Capture the cell that displays the provided text and extract its (x, y) central coordinate. 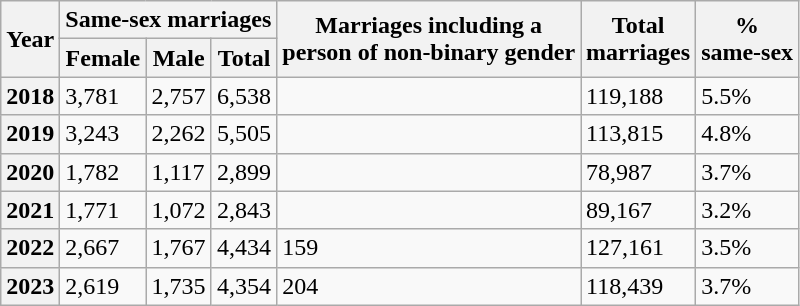
Male (178, 58)
119,188 (638, 96)
Total marriages (638, 39)
Year (30, 39)
6,538 (244, 96)
78,987 (638, 172)
2,619 (103, 286)
2020 (30, 172)
Female (103, 58)
127,161 (638, 248)
1,771 (103, 210)
4.8% (748, 134)
2022 (30, 248)
2,843 (244, 210)
% same-sex (748, 39)
Total (244, 58)
2021 (30, 210)
89,167 (638, 210)
1,735 (178, 286)
3,243 (103, 134)
3,781 (103, 96)
204 (429, 286)
2019 (30, 134)
5,505 (244, 134)
5.5% (748, 96)
4,354 (244, 286)
2,667 (103, 248)
2,262 (178, 134)
1,767 (178, 248)
2,899 (244, 172)
159 (429, 248)
Same-sex marriages (168, 20)
1,117 (178, 172)
118,439 (638, 286)
Marriages including a person of non-binary gender (429, 39)
2023 (30, 286)
3.2% (748, 210)
2018 (30, 96)
113,815 (638, 134)
1,072 (178, 210)
1,782 (103, 172)
4,434 (244, 248)
2,757 (178, 96)
3.5% (748, 248)
